Locate the cell with the specified text and output its [X, Y] center coordinate. 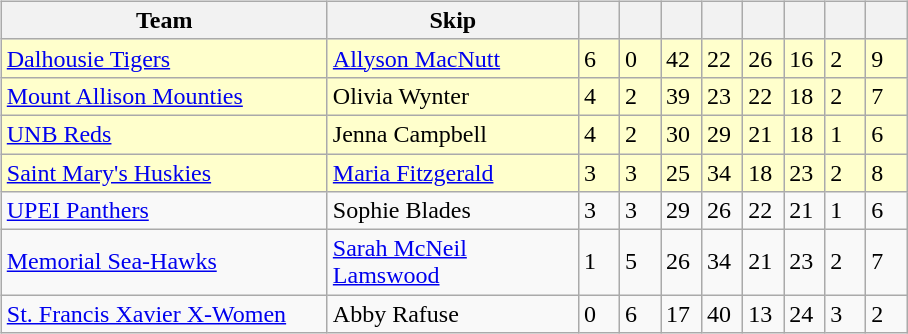
17 [680, 314]
UNB Reds [164, 134]
13 [764, 314]
Team [164, 20]
Skip [452, 20]
Abby Rafuse [452, 314]
24 [804, 314]
Jenna Campbell [452, 134]
Sophie Blades [452, 211]
30 [680, 134]
Sarah McNeil Lamswood [452, 262]
UPEI Panthers [164, 211]
Olivia Wynter [452, 96]
Dalhousie Tigers [164, 58]
9 [886, 58]
Maria Fitzgerald [452, 173]
16 [804, 58]
Mount Allison Mounties [164, 96]
Saint Mary's Huskies [164, 173]
St. Francis Xavier X-Women [164, 314]
25 [680, 173]
Memorial Sea-Hawks [164, 262]
Allyson MacNutt [452, 58]
5 [640, 262]
40 [722, 314]
42 [680, 58]
39 [680, 96]
8 [886, 173]
